Provide the [X, Y] coordinate of the cell's center where the given text is located.  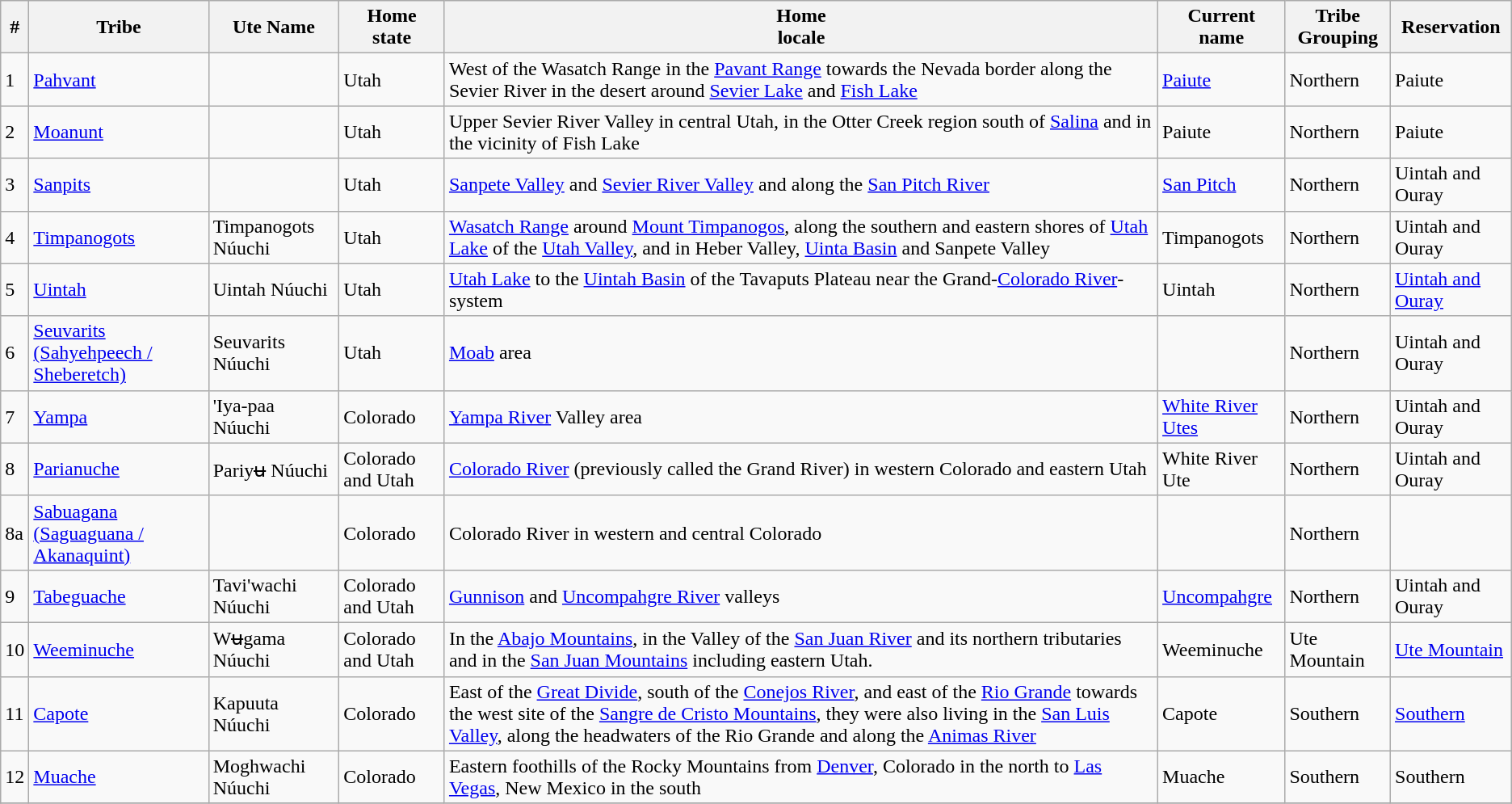
Homelocale [801, 27]
Uncompahgre [1221, 596]
9 [15, 596]
Sanpete Valley and Sevier River Valley and along the San Pitch River [801, 184]
Uintah Núuchi [274, 289]
Colorado River (previously called the Grand River) in western Colorado and eastern Utah [801, 469]
Sanpits [119, 184]
Utah Lake to the Uintah Basin of the Tavaputs Plateau near the Grand-Colorado River-system [801, 289]
Seuvarits Núuchi [274, 353]
5 [15, 289]
White River Utes [1221, 417]
Eastern foothills of the Rocky Mountains from Denver, Colorado in the north to Las Vegas, New Mexico in the south [801, 777]
2 [15, 133]
Homestate [393, 27]
7 [15, 417]
Pahvant [119, 79]
Kapuuta Núuchi [274, 713]
8 [15, 469]
Moab area [801, 353]
'Iya-paa Núuchi [274, 417]
Upper Sevier River Valley in central Utah, in the Otter Creek region south of Salina and in the vicinity of Fish Lake [801, 133]
Reservation [1451, 27]
Ute Name [274, 27]
Sabuagana (Saguaguana / Akanaquint) [119, 532]
Timpanogots Núuchi [274, 238]
# [15, 27]
Moghwachi Núuchi [274, 777]
Colorado River in western and central Colorado [801, 532]
Pariyʉ Núuchi [274, 469]
Seuvarits (Sahyehpeech / Sheberetch) [119, 353]
Tribe Grouping [1338, 27]
12 [15, 777]
Parianuche [119, 469]
Tabeguache [119, 596]
11 [15, 713]
Wʉgama Núuchi [274, 650]
Yampa River Valley area [801, 417]
Current name [1221, 27]
San Pitch [1221, 184]
6 [15, 353]
1 [15, 79]
West of the Wasatch Range in the Pavant Range towards the Nevada border along the Sevier River in the desert around Sevier Lake and Fish Lake [801, 79]
Moanunt [119, 133]
8a [15, 532]
3 [15, 184]
10 [15, 650]
4 [15, 238]
White River Ute [1221, 469]
In the Abajo Mountains, in the Valley of the San Juan River and its northern tributaries and in the San Juan Mountains including eastern Utah. [801, 650]
Tavi'wachi Núuchi [274, 596]
Yampa [119, 417]
Tribe [119, 27]
Gunnison and Uncompahgre River valleys [801, 596]
